For the text-containing cell, return its midpoint in (X, Y) coordinate format. 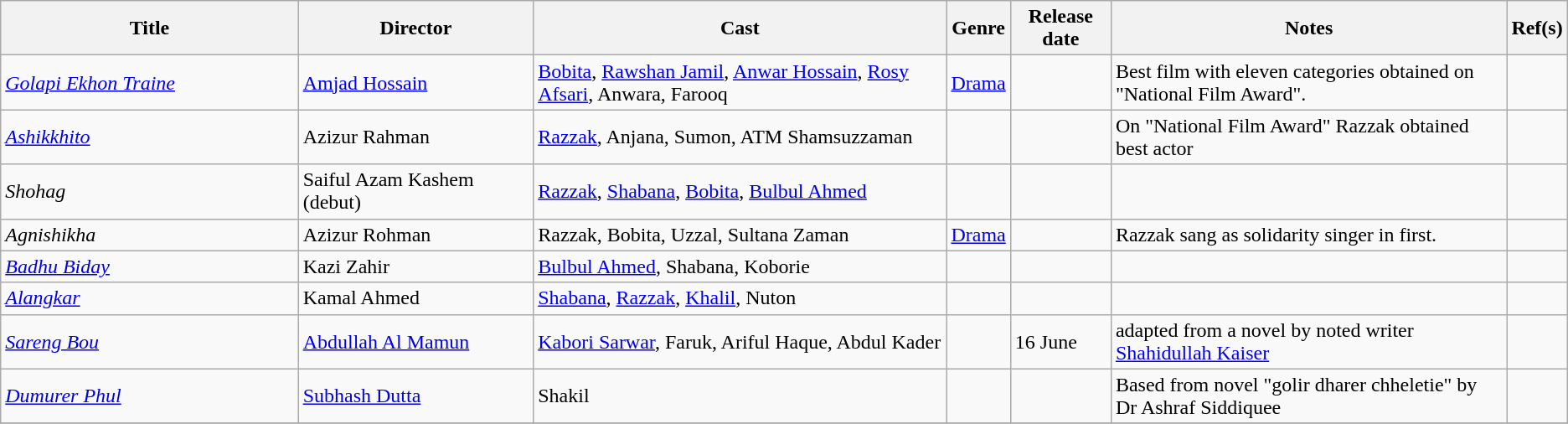
Ref(s) (1537, 28)
Kamal Ahmed (415, 298)
Director (415, 28)
Saiful Azam Kashem (debut) (415, 191)
Badhu Biday (149, 266)
Razzak, Shabana, Bobita, Bulbul Ahmed (740, 191)
Azizur Rohman (415, 235)
Alangkar (149, 298)
Best film with eleven categories obtained on "National Film Award". (1308, 82)
Golapi Ekhon Traine (149, 82)
Sareng Bou (149, 342)
Release date (1060, 28)
Razzak, Anjana, Sumon, ATM Shamsuzzaman (740, 137)
Shakil (740, 396)
Genre (978, 28)
Shabana, Razzak, Khalil, Nuton (740, 298)
Bulbul Ahmed, Shabana, Koborie (740, 266)
Azizur Rahman (415, 137)
Title (149, 28)
Subhash Dutta (415, 396)
Kabori Sarwar, Faruk, Ariful Haque, Abdul Kader (740, 342)
Agnishikha (149, 235)
Based from novel "golir dharer chheletie" by Dr Ashraf Siddiquee (1308, 396)
Abdullah Al Mamun (415, 342)
16 June (1060, 342)
Cast (740, 28)
Ashikkhito (149, 137)
Shohag (149, 191)
Razzak sang as solidarity singer in first. (1308, 235)
On "National Film Award" Razzak obtained best actor (1308, 137)
Razzak, Bobita, Uzzal, Sultana Zaman (740, 235)
Amjad Hossain (415, 82)
adapted from a novel by noted writer Shahidullah Kaiser (1308, 342)
Dumurer Phul (149, 396)
Kazi Zahir (415, 266)
Notes (1308, 28)
Bobita, Rawshan Jamil, Anwar Hossain, Rosy Afsari, Anwara, Farooq (740, 82)
